Identify which cell holds the provided text, then report its (x, y) central coordinate. 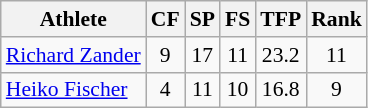
Rank (336, 19)
SP (202, 19)
10 (238, 90)
TFP (280, 19)
16.8 (280, 90)
23.2 (280, 55)
17 (202, 55)
Athlete (74, 19)
CF (166, 19)
Richard Zander (74, 55)
Heiko Fischer (74, 90)
FS (238, 19)
4 (166, 90)
